Output the (x, y) coordinate of the center of the cell containing the given text.  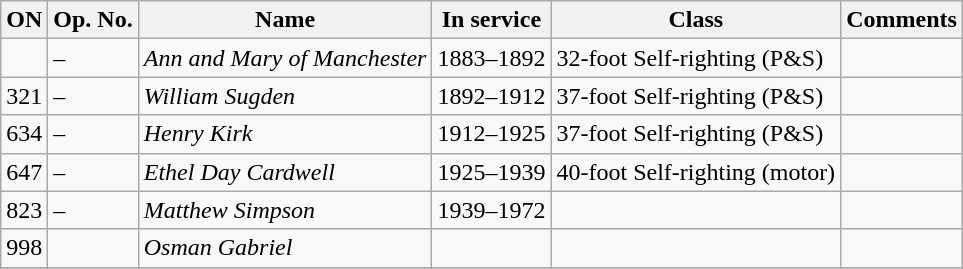
321 (24, 96)
Henry Kirk (285, 134)
32-foot Self-righting (P&S) (696, 58)
Op. No. (93, 20)
647 (24, 172)
Ann and Mary of Manchester (285, 58)
1939–1972 (492, 210)
Ethel Day Cardwell (285, 172)
In service (492, 20)
Name (285, 20)
1892–1912 (492, 96)
1883–1892 (492, 58)
40-foot Self-righting (motor) (696, 172)
1912–1925 (492, 134)
Class (696, 20)
Osman Gabriel (285, 248)
William Sugden (285, 96)
998 (24, 248)
ON (24, 20)
Matthew Simpson (285, 210)
1925–1939 (492, 172)
634 (24, 134)
Comments (902, 20)
823 (24, 210)
